Output the [x, y] coordinate of the center of the cell containing the given text.  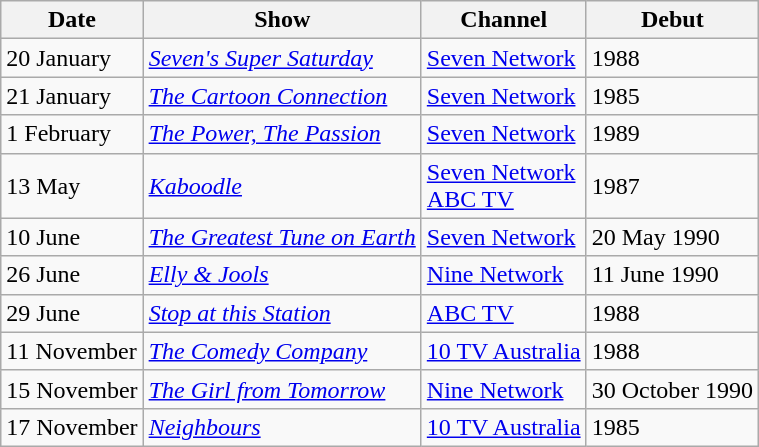
ABC TV [504, 313]
Channel [504, 20]
1989 [672, 134]
15 November [72, 389]
Seven's Super Saturday [282, 58]
The Cartoon Connection [282, 96]
17 November [72, 427]
20 January [72, 58]
1987 [672, 186]
29 June [72, 313]
Seven NetworkABC TV [504, 186]
26 June [72, 275]
Kaboodle [282, 186]
The Comedy Company [282, 351]
20 May 1990 [672, 237]
10 June [72, 237]
11 November [72, 351]
Elly & Jools [282, 275]
The Power, The Passion [282, 134]
Stop at this Station [282, 313]
Neighbours [282, 427]
1 February [72, 134]
21 January [72, 96]
13 May [72, 186]
Show [282, 20]
11 June 1990 [672, 275]
The Girl from Tomorrow [282, 389]
The Greatest Tune on Earth [282, 237]
Date [72, 20]
30 October 1990 [672, 389]
Debut [672, 20]
